Determine the [X, Y] coordinate at the center of the cell enclosing the given text.  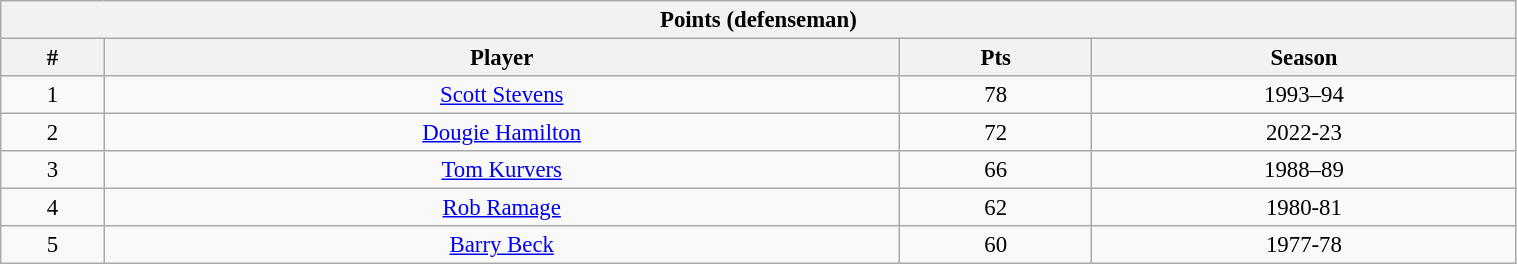
4 [52, 208]
Scott Stevens [502, 95]
62 [995, 208]
Pts [995, 58]
1988–89 [1304, 170]
2022-23 [1304, 133]
Dougie Hamilton [502, 133]
Tom Kurvers [502, 170]
3 [52, 170]
66 [995, 170]
72 [995, 133]
Rob Ramage [502, 208]
78 [995, 95]
1977-78 [1304, 245]
60 [995, 245]
# [52, 58]
Points (defenseman) [758, 20]
2 [52, 133]
Player [502, 58]
Barry Beck [502, 245]
Season [1304, 58]
1 [52, 95]
1993–94 [1304, 95]
1980-81 [1304, 208]
5 [52, 245]
